Find where the given text appears and provide that cell's center as (X, Y) coordinate. 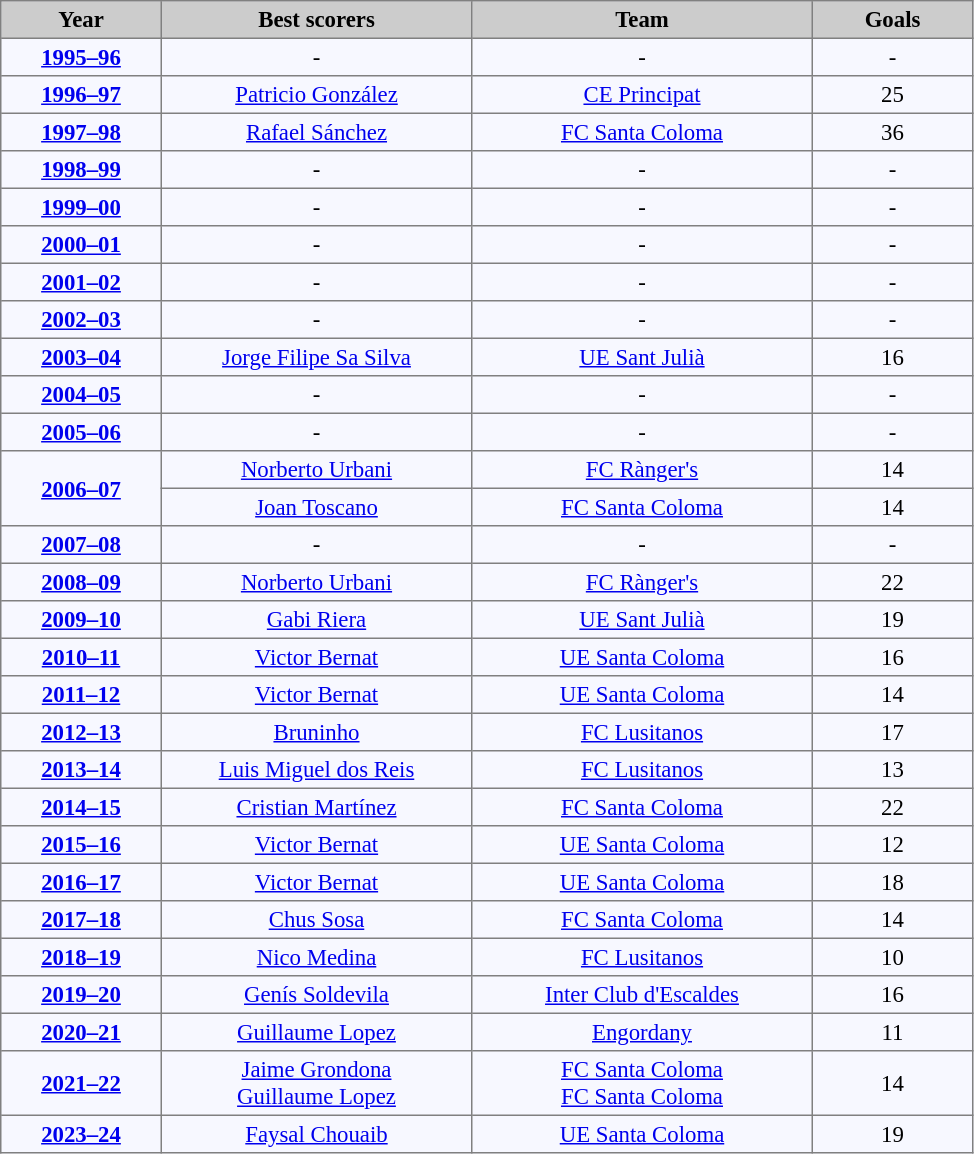
2015–16 (81, 845)
13 (892, 770)
11 (892, 1032)
2003–04 (81, 357)
2023–24 (81, 1134)
2010–11 (81, 657)
Rafael Sánchez (316, 132)
2014–15 (81, 807)
2001–02 (81, 282)
Patricio González (316, 95)
2011–12 (81, 695)
Team (642, 20)
Best scorers (316, 20)
25 (892, 95)
Inter Club d'Escaldes (642, 995)
2013–14 (81, 770)
2008–09 (81, 582)
2009–10 (81, 620)
18 (892, 882)
Nico Medina (316, 957)
36 (892, 132)
2007–08 (81, 545)
2000–01 (81, 245)
Faysal Chouaib (316, 1134)
Bruninho (316, 732)
Joan Toscano (316, 507)
Jaime Grondona Guillaume Lopez (316, 1083)
2017–18 (81, 920)
12 (892, 845)
Jorge Filipe Sa Silva (316, 357)
17 (892, 732)
2006–07 (81, 488)
Engordany (642, 1032)
2018–19 (81, 957)
Guillaume Lopez (316, 1032)
2020–21 (81, 1032)
2021–22 (81, 1083)
Genís Soldevila (316, 995)
1998–99 (81, 170)
2012–13 (81, 732)
FC Santa ColomaFC Santa Coloma (642, 1083)
Year (81, 20)
Chus Sosa (316, 920)
Cristian Martínez (316, 807)
2019–20 (81, 995)
Luis Miguel dos Reis (316, 770)
1995–96 (81, 57)
1997–98 (81, 132)
2004–05 (81, 395)
1999–00 (81, 207)
CE Principat (642, 95)
2002–03 (81, 320)
2005–06 (81, 432)
Gabi Riera (316, 620)
1996–97 (81, 95)
2016–17 (81, 882)
10 (892, 957)
Goals (892, 20)
